Pinpoint the cell where the given text exists, returning its (x, y) midpoint coordinate. 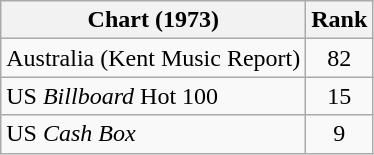
Rank (340, 20)
US Cash Box (154, 134)
9 (340, 134)
Chart (1973) (154, 20)
15 (340, 96)
82 (340, 58)
US Billboard Hot 100 (154, 96)
Australia (Kent Music Report) (154, 58)
